Capture the cell that displays the provided text and extract its [X, Y] central coordinate. 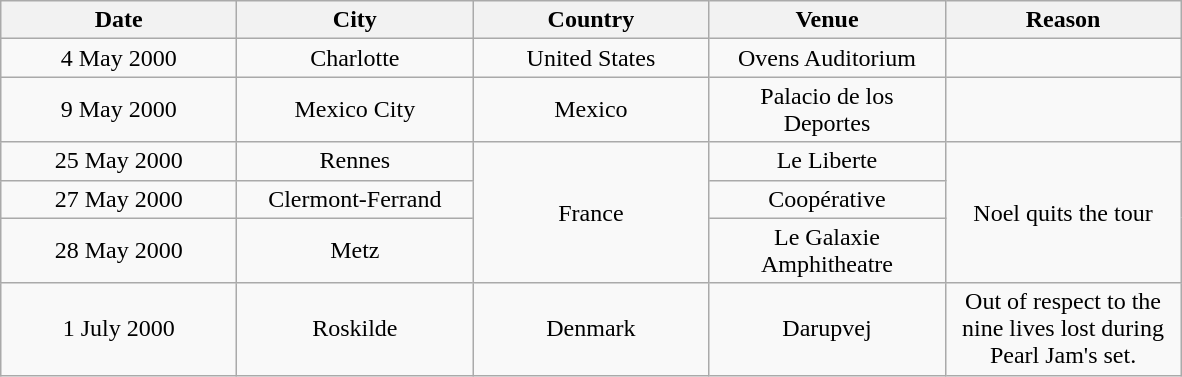
Roskilde [355, 329]
Date [119, 20]
25 May 2000 [119, 161]
United States [591, 58]
9 May 2000 [119, 110]
1 July 2000 [119, 329]
27 May 2000 [119, 199]
Noel quits the tour [1063, 212]
Darupvej [827, 329]
Reason [1063, 20]
City [355, 20]
Mexico [591, 110]
Coopérative [827, 199]
Le Galaxie Amphitheatre [827, 250]
Clermont-Ferrand [355, 199]
Denmark [591, 329]
Rennes [355, 161]
Venue [827, 20]
Charlotte [355, 58]
France [591, 212]
28 May 2000 [119, 250]
Ovens Auditorium [827, 58]
Out of respect to the nine lives lost during Pearl Jam's set. [1063, 329]
Palacio de los Deportes [827, 110]
Metz [355, 250]
4 May 2000 [119, 58]
Le Liberte [827, 161]
Mexico City [355, 110]
Country [591, 20]
